Find where the given text appears and provide that cell's center as [X, Y] coordinate. 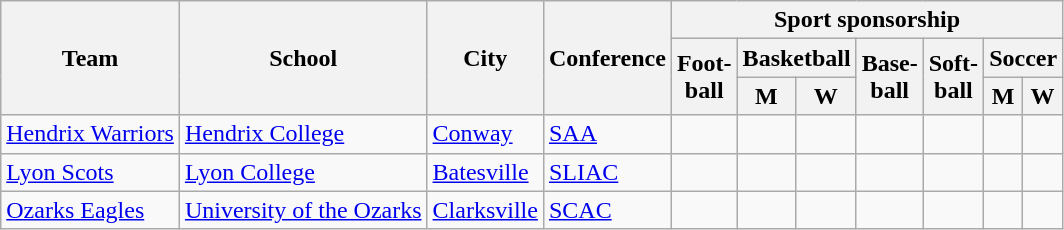
SCAC [607, 210]
Hendrix Warriors [90, 134]
Clarksville [485, 210]
Ozarks Eagles [90, 210]
City [485, 58]
Lyon College [303, 172]
Lyon Scots [90, 172]
University of the Ozarks [303, 210]
Base-ball [890, 77]
Soft-ball [953, 77]
Conference [607, 58]
Team [90, 58]
SLIAC [607, 172]
Hendrix College [303, 134]
SAA [607, 134]
Sport sponsorship [866, 20]
School [303, 58]
Conway [485, 134]
Batesville [485, 172]
Basketball [796, 58]
Foot-ball [704, 77]
Soccer [1024, 58]
